Determine the (X, Y) coordinate at the center of the cell enclosing the given text.  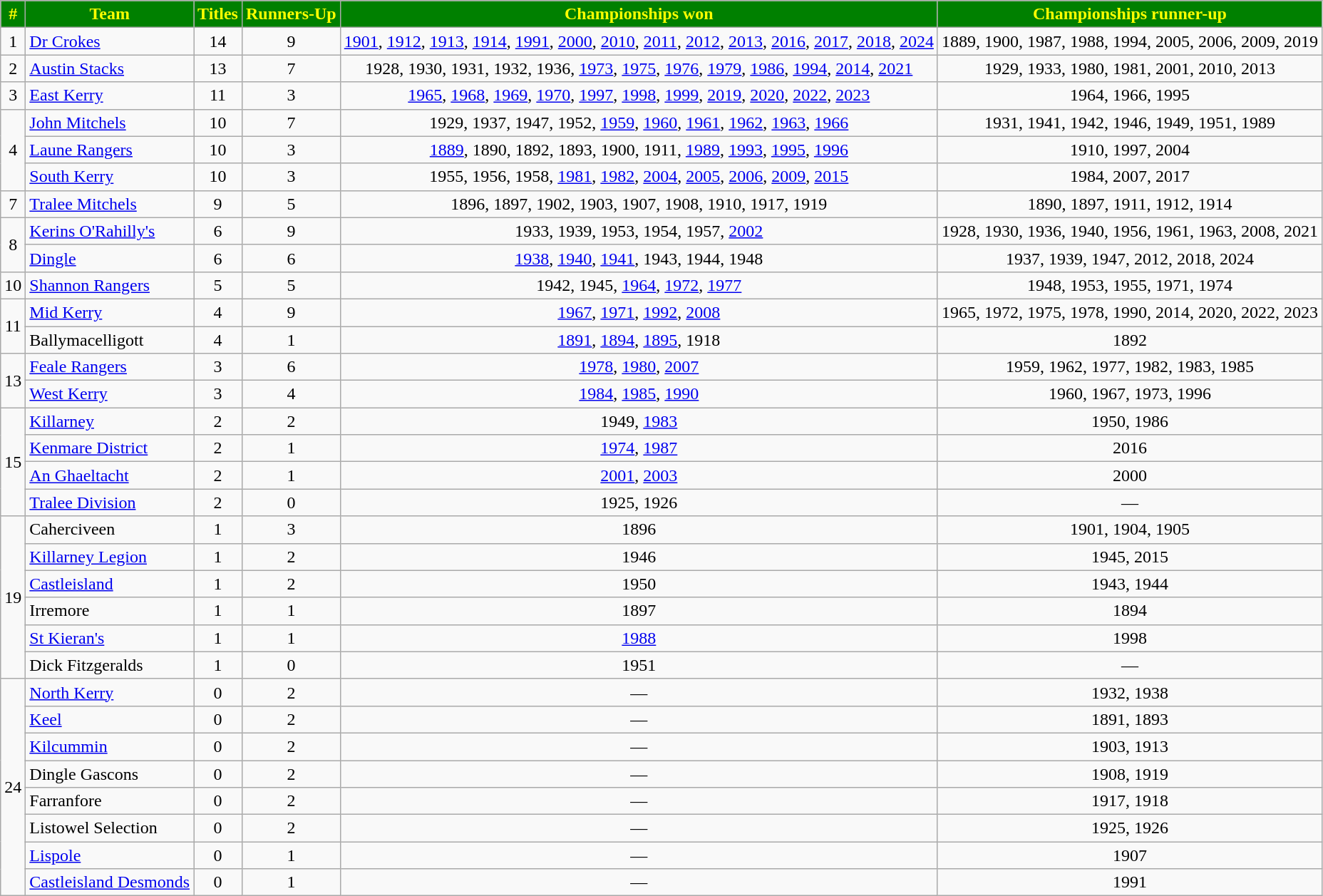
Killarney (110, 421)
# (13, 14)
1903, 1913 (1129, 746)
An Ghaeltacht (110, 475)
2001, 2003 (639, 475)
1896 (639, 530)
1946 (639, 557)
Kerins O'Rahilly's (110, 231)
1950, 1986 (1129, 421)
1890, 1897, 1911, 1912, 1914 (1129, 204)
Feale Rangers (110, 367)
Kenmare District (110, 448)
John Mitchels (110, 123)
1901, 1912, 1913, 1914, 1991, 2000, 2010, 2011, 2012, 2013, 2016, 2017, 2018, 2024 (639, 41)
1949, 1983 (639, 421)
Lispole (110, 855)
Championships runner-up (1129, 14)
Caherciveen (110, 530)
Championships won (639, 14)
1965, 1972, 1975, 1978, 1990, 2014, 2020, 2022, 2023 (1129, 312)
West Kerry (110, 394)
1943, 1944 (1129, 584)
1931, 1941, 1942, 1946, 1949, 1951, 1989 (1129, 123)
14 (218, 41)
1928, 1930, 1936, 1940, 1956, 1961, 1963, 2008, 2021 (1129, 231)
24 (13, 787)
1984, 1985, 1990 (639, 394)
Castleisland Desmonds (110, 882)
Killarney Legion (110, 557)
Ballymacelligott (110, 340)
South Kerry (110, 177)
1891, 1894, 1895, 1918 (639, 340)
Keel (110, 719)
1910, 1997, 2004 (1129, 150)
Irremore (110, 611)
1928, 1930, 1931, 1932, 1936, 1973, 1975, 1976, 1979, 1986, 1994, 2014, 2021 (639, 68)
1978, 1980, 2007 (639, 367)
Dick Fitzgeralds (110, 665)
1984, 2007, 2017 (1129, 177)
1967, 1971, 1992, 2008 (639, 312)
1933, 1939, 1953, 1954, 1957, 2002 (639, 231)
1955, 1956, 1958, 1981, 1982, 2004, 2005, 2006, 2009, 2015 (639, 177)
1889, 1900, 1987, 1988, 1994, 2005, 2006, 2009, 2019 (1129, 41)
1964, 1966, 1995 (1129, 96)
North Kerry (110, 692)
Titles (218, 14)
St Kieran's (110, 638)
2000 (1129, 475)
2016 (1129, 448)
Dingle Gascons (110, 773)
Tralee Division (110, 503)
Tralee Mitchels (110, 204)
15 (13, 462)
1889, 1890, 1892, 1893, 1900, 1911, 1989, 1993, 1995, 1996 (639, 150)
Austin Stacks (110, 68)
1974, 1987 (639, 448)
1945, 2015 (1129, 557)
1959, 1962, 1977, 1982, 1983, 1985 (1129, 367)
East Kerry (110, 96)
1929, 1933, 1980, 1981, 2001, 2010, 2013 (1129, 68)
1917, 1918 (1129, 801)
1897 (639, 611)
Mid Kerry (110, 312)
Castleisland (110, 584)
Runners-Up (291, 14)
1908, 1919 (1129, 773)
19 (13, 597)
1938, 1940, 1941, 1943, 1944, 1948 (639, 258)
1929, 1937, 1947, 1952, 1959, 1960, 1961, 1962, 1963, 1966 (639, 123)
1896, 1897, 1902, 1903, 1907, 1908, 1910, 1917, 1919 (639, 204)
1998 (1129, 638)
1988 (639, 638)
1948, 1953, 1955, 1971, 1974 (1129, 285)
1907 (1129, 855)
1950 (639, 584)
1951 (639, 665)
1942, 1945, 1964, 1972, 1977 (639, 285)
Shannon Rangers (110, 285)
1891, 1893 (1129, 719)
Farranfore (110, 801)
1991 (1129, 882)
Dr Crokes (110, 41)
1932, 1938 (1129, 692)
Listowel Selection (110, 828)
Kilcummin (110, 746)
1965, 1968, 1969, 1970, 1997, 1998, 1999, 2019, 2020, 2022, 2023 (639, 96)
1894 (1129, 611)
Laune Rangers (110, 150)
8 (13, 244)
Team (110, 14)
1937, 1939, 1947, 2012, 2018, 2024 (1129, 258)
1960, 1967, 1973, 1996 (1129, 394)
Dingle (110, 258)
1892 (1129, 340)
1901, 1904, 1905 (1129, 530)
